Return [x, y] of the center of cell containing provided text 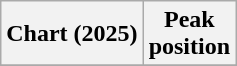
Chart (2025) [72, 34]
Peakposition [189, 34]
